Identify which cell holds the provided text, then report its (x, y) central coordinate. 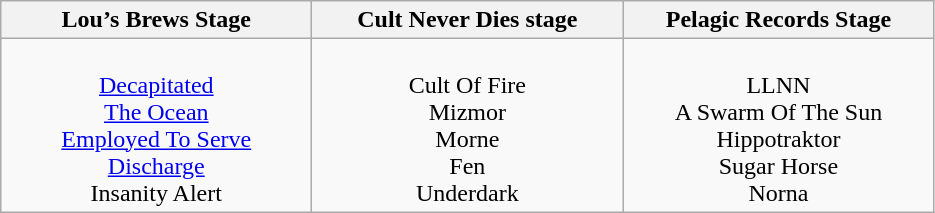
DecapitatedThe OceanEmployed To ServeDischargeInsanity Alert (156, 126)
LLNNA Swarm Of The SunHippotraktorSugar HorseNorna (778, 126)
Pelagic Records Stage (778, 20)
Lou’s Brews Stage (156, 20)
Cult Of FireMizmorMorneFenUnderdark (468, 126)
Cult Never Dies stage (468, 20)
